Capture the cell that displays the provided text and extract its [X, Y] central coordinate. 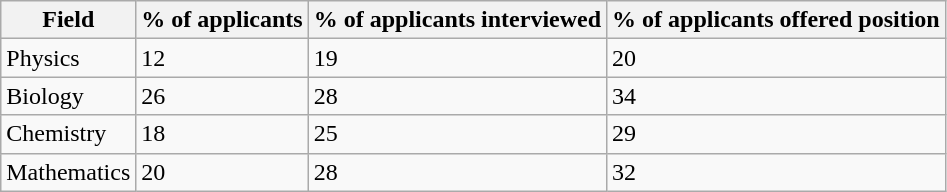
% of applicants offered position [776, 20]
18 [222, 134]
26 [222, 96]
% of applicants interviewed [457, 20]
Mathematics [68, 172]
34 [776, 96]
12 [222, 58]
Field [68, 20]
29 [776, 134]
% of applicants [222, 20]
19 [457, 58]
Physics [68, 58]
32 [776, 172]
25 [457, 134]
Chemistry [68, 134]
Biology [68, 96]
